Output the (x, y) coordinate of the center of the cell containing the given text.  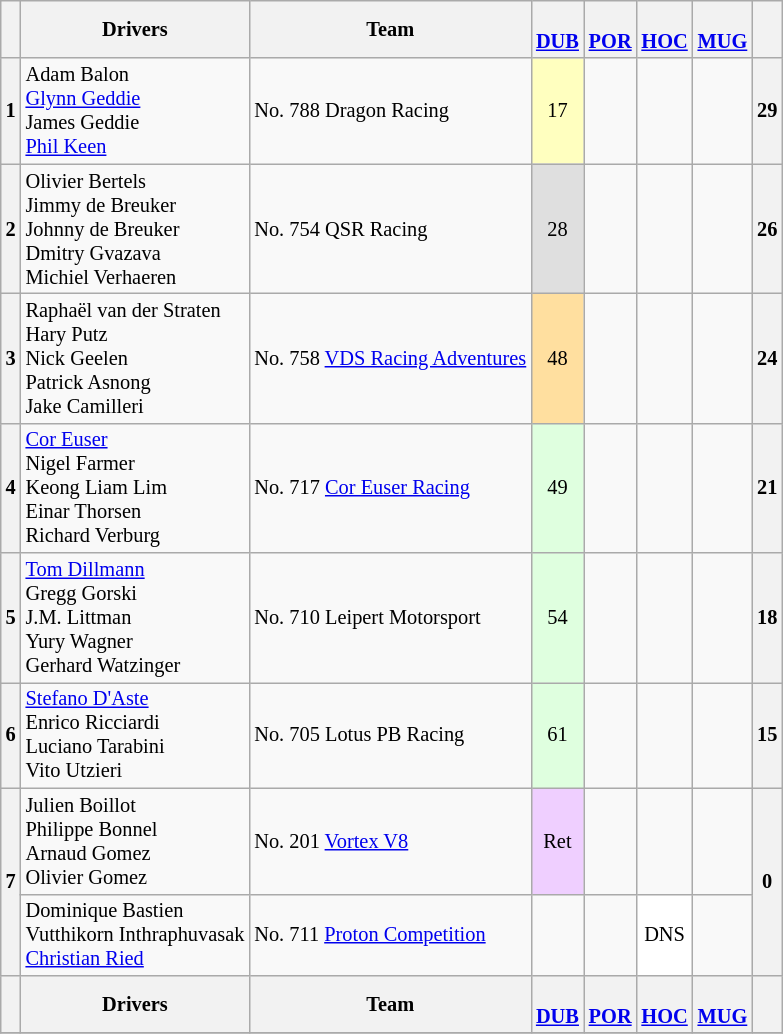
Tom Dillmann Gregg Gorski J.M. Littman Yury Wagner Gerhard Watzinger (136, 618)
No. 201 Vortex V8 (390, 841)
No. 705 Lotus PB Racing (390, 735)
Olivier Bertels Jimmy de Breuker Johnny de Breuker Dmitry Gvazava Michiel Verhaeren (136, 229)
1 (11, 111)
48 (558, 358)
Ret (558, 841)
3 (11, 358)
No. 788 Dragon Racing (390, 111)
17 (558, 111)
0 (767, 882)
4 (11, 488)
Dominique Bastien Vutthikorn Inthraphuvasak Christian Ried (136, 935)
Cor Euser Nigel Farmer Keong Liam Lim Einar Thorsen Richard Verburg (136, 488)
21 (767, 488)
7 (11, 882)
No. 758 VDS Racing Adventures (390, 358)
28 (558, 229)
18 (767, 618)
No. 754 QSR Racing (390, 229)
24 (767, 358)
5 (11, 618)
6 (11, 735)
Stefano D'Aste Enrico Ricciardi Luciano Tarabini Vito Utzieri (136, 735)
61 (558, 735)
54 (558, 618)
No. 710 Leipert Motorsport (390, 618)
29 (767, 111)
15 (767, 735)
2 (11, 229)
No. 717 Cor Euser Racing (390, 488)
49 (558, 488)
26 (767, 229)
Raphaël van der Straten Hary Putz Nick Geelen Patrick Asnong Jake Camilleri (136, 358)
No. 711 Proton Competition (390, 935)
Adam Balon Glynn Geddie James Geddie Phil Keen (136, 111)
Julien Boillot Philippe Bonnel Arnaud Gomez Olivier Gomez (136, 841)
DNS (664, 935)
